Capture the cell that displays the provided text and extract its [x, y] central coordinate. 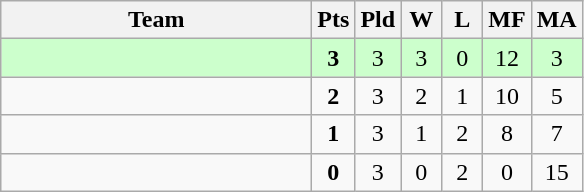
Pld [378, 20]
12 [507, 58]
5 [556, 96]
15 [556, 172]
Pts [334, 20]
7 [556, 134]
MA [556, 20]
L [462, 20]
Team [156, 20]
W [422, 20]
8 [507, 134]
10 [507, 96]
MF [507, 20]
